For the text-containing cell, return its midpoint in (X, Y) coordinate format. 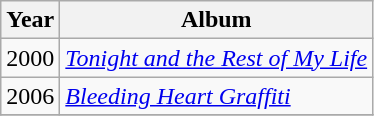
2000 (30, 58)
Tonight and the Rest of My Life (216, 58)
Album (216, 20)
Year (30, 20)
Bleeding Heart Graffiti (216, 96)
2006 (30, 96)
